Output the [X, Y] coordinate of the center of the cell containing the given text.  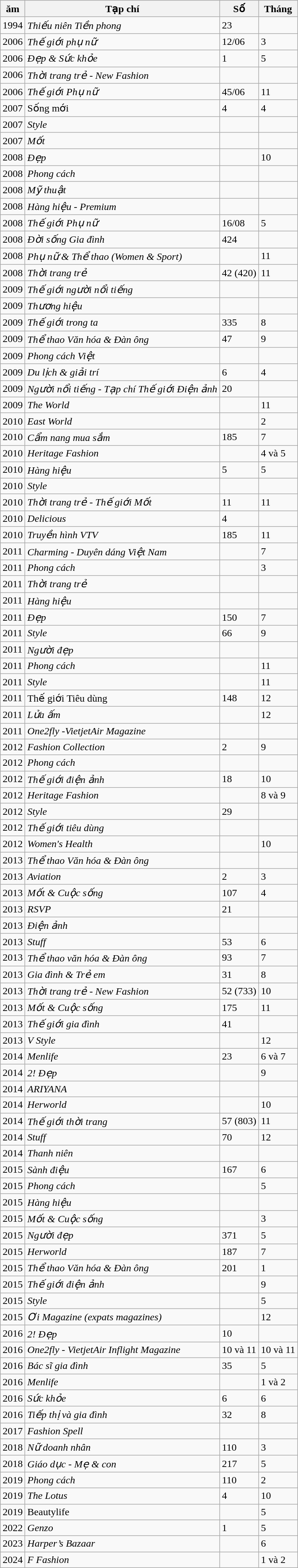
V Style [122, 1040]
Women's Health [122, 844]
2024 [13, 1560]
The World [122, 405]
Giáo dục - Mẹ & con [122, 1464]
Harper’s Bazaar [122, 1544]
Thiếu niên Tiền phong [122, 25]
148 [239, 698]
4 và 5 [278, 454]
Đời sống Gia đình [122, 240]
Thời trang trẻ - Thế giới Mốt [122, 503]
Bác sĩ gia đình [122, 1366]
Genzo [122, 1528]
Tạp chí [122, 9]
Cẩm nang mua sắm [122, 437]
Thương hiệu [122, 306]
Charming - Duyên dáng Việt Nam [122, 552]
Số [239, 9]
12/06 [239, 42]
Nữ doanh nhân [122, 1447]
Sống mới [122, 108]
2023 [13, 1544]
RSVP [122, 909]
Mỹ thuật [122, 190]
Ơi Magazine (expats magazines) [122, 1317]
41 [239, 1024]
Thế giới gia đình [122, 1024]
53 [239, 941]
Hàng hiệu - Premium [122, 206]
1994 [13, 25]
Thế giới trong ta [122, 322]
ARIYANA [122, 1089]
Người nổi tiếng - Tạp chí Thế giới Điện ảnh [122, 389]
Phụ nữ & Thể thao (Women & Sport) [122, 256]
371 [239, 1235]
East World [122, 421]
32 [239, 1415]
Thế giới tiêu dùng [122, 828]
20 [239, 389]
93 [239, 958]
8 và 9 [278, 796]
Fashion Collection [122, 747]
335 [239, 322]
Phong cách Việt [122, 356]
35 [239, 1366]
Gia đình & Trẻ em [122, 974]
2017 [13, 1431]
18 [239, 779]
52 (733) [239, 991]
107 [239, 893]
47 [239, 339]
201 [239, 1268]
Sức khỏe [122, 1398]
187 [239, 1252]
Delicious [122, 518]
6 và 7 [278, 1056]
16/08 [239, 223]
Mốt [122, 141]
Tiếp thị và gia đình [122, 1415]
Lửa ấm [122, 715]
Sành điệu [122, 1170]
57 (803) [239, 1121]
One2fly - VietjetAir Inflight Magazine [122, 1350]
150 [239, 617]
Tháng [278, 9]
ăm [13, 9]
70 [239, 1138]
2022 [13, 1528]
Truyền hình VTV [122, 535]
Thế giới người nổi tiếng [122, 289]
175 [239, 1008]
Aviation [122, 876]
424 [239, 240]
F Fashion [122, 1560]
31 [239, 974]
Thanh niên [122, 1153]
The Lotus [122, 1496]
167 [239, 1170]
Beautylife [122, 1512]
Du lịch & giải trí [122, 372]
42 (420) [239, 273]
Thế giới Tiêu dùng [122, 698]
45/06 [239, 92]
One2fly -VietjetAir Magazine [122, 731]
Fashion Spell [122, 1431]
Đẹp & Sức khỏe [122, 58]
29 [239, 811]
Điện ảnh [122, 925]
Thể thao văn hóa & Đàn ông [122, 958]
217 [239, 1464]
Thế giới phụ nữ [122, 42]
66 [239, 633]
Thế giới thời trang [122, 1121]
21 [239, 909]
